Extract the [X, Y] coordinate from the center of the cell holding the provided text.  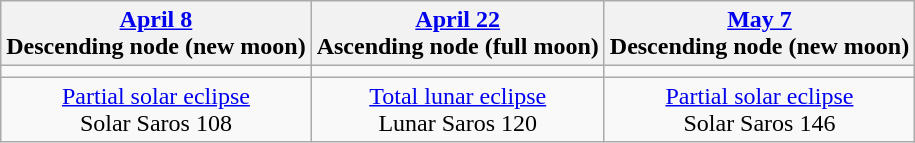
April 8Descending node (new moon) [156, 34]
April 22Ascending node (full moon) [458, 34]
Partial solar eclipseSolar Saros 146 [759, 110]
Partial solar eclipseSolar Saros 108 [156, 110]
Total lunar eclipseLunar Saros 120 [458, 110]
May 7Descending node (new moon) [759, 34]
